Scan for the cell matching the given text and deliver its [x, y] coordinate at center. 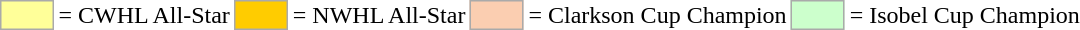
= CWHL All-Star [144, 15]
= Clarkson Cup Champion [658, 15]
= NWHL All-Star [379, 15]
